Pinpoint the cell where the given text exists, returning its [X, Y] midpoint coordinate. 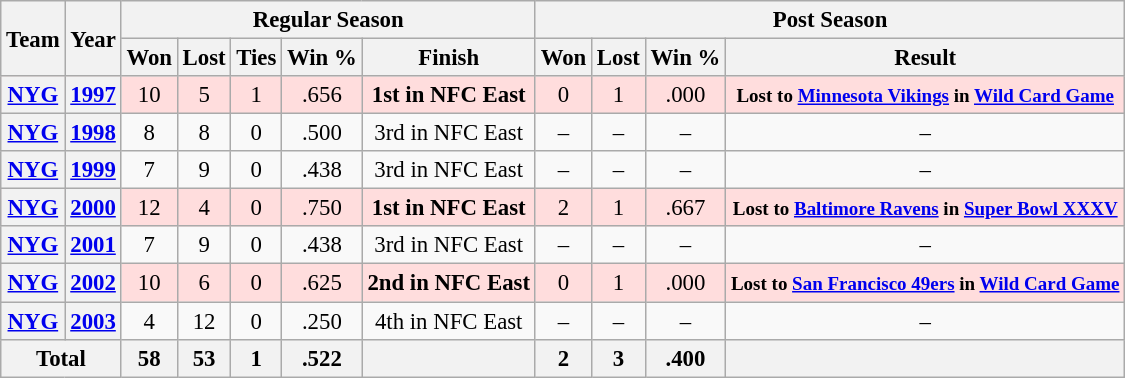
.500 [322, 133]
.250 [322, 321]
1999 [93, 170]
.656 [322, 95]
.625 [322, 283]
2000 [93, 208]
53 [204, 358]
2003 [93, 321]
Result [926, 58]
.750 [322, 208]
Lost to Minnesota Vikings in Wild Card Game [926, 95]
Finish [448, 58]
1997 [93, 95]
Year [93, 38]
2nd in NFC East [448, 283]
Lost to Baltimore Ravens in Super Bowl XXXV [926, 208]
6 [204, 283]
58 [149, 358]
.400 [685, 358]
2001 [93, 245]
Post Season [830, 20]
3 [619, 358]
5 [204, 95]
2002 [93, 283]
Team [33, 38]
Regular Season [328, 20]
Total [61, 358]
1998 [93, 133]
Lost to San Francisco 49ers in Wild Card Game [926, 283]
.667 [685, 208]
.522 [322, 358]
4th in NFC East [448, 321]
Ties [256, 58]
